Search for the cell housing the specified text and yield its [x, y] center coordinate. 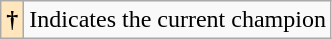
Indicates the current champion [178, 20]
† [12, 20]
